Search for the cell housing the specified text and yield its (X, Y) center coordinate. 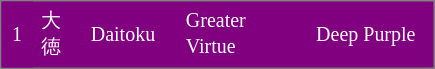
Greater Virtue (243, 35)
Deep Purple (370, 35)
大徳 (58, 35)
Daitoku (130, 35)
1 (18, 35)
